For the text-containing cell, return its midpoint in (x, y) coordinate format. 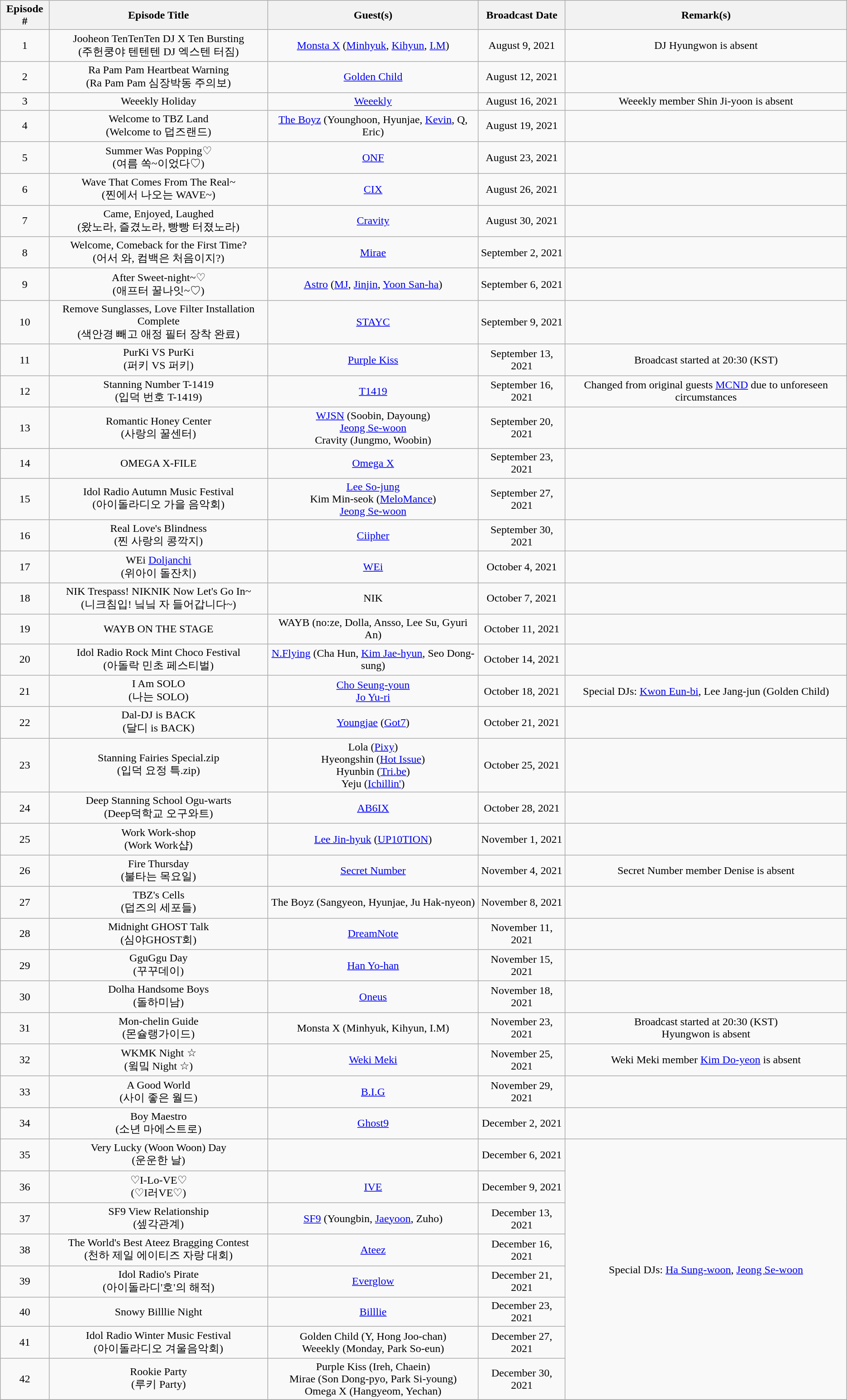
October 18, 2021 (522, 691)
9 (25, 284)
13 (25, 428)
Deep Stanning School Ogu-warts(Deep덕학교 오구와트) (158, 808)
Changed from original guests MCND due to unforeseen circumstances (706, 392)
Ghost9 (373, 1123)
12 (25, 392)
December 30, 2021 (522, 1379)
DJ Hyungwon is absent (706, 46)
Romantic Honey Center(사랑의 꿀센터) (158, 428)
Ciipher (373, 535)
Welcome to TBZ Land(Welcome to 덥즈랜드) (158, 126)
November 25, 2021 (522, 1060)
5 (25, 158)
27 (25, 902)
After Sweet-night~♡(애프터 꿀나잇~♡) (158, 284)
23 (25, 765)
A Good World(사이 좋은 월드) (158, 1092)
November 29, 2021 (522, 1092)
7 (25, 221)
WEi Doljanchi(위아이 돌잔치) (158, 567)
Billlie (373, 1312)
Han Yo-han (373, 965)
PurKi VS PurKi(퍼키 VS 퍼키) (158, 360)
Weki Meki member Kim Do-yeon is absent (706, 1060)
October 25, 2021 (522, 765)
34 (25, 1123)
Purple Kiss (373, 360)
STAYC (373, 322)
October 7, 2021 (522, 598)
Boy Maestro(소년 마에스트로) (158, 1123)
August 23, 2021 (522, 158)
Special DJs: Ha Sung-woon, Jeong Se-woon (706, 1269)
Golden Child (373, 77)
December 6, 2021 (522, 1155)
Work Work-shop(Work Work샵) (158, 839)
Lee Jin-hyuk (UP10TION) (373, 839)
October 14, 2021 (522, 659)
IVE (373, 1187)
NIK (373, 598)
Midnight GHOST Talk(심야GHOST회) (158, 934)
Cho Seung-younJo Yu-ri (373, 691)
♡I-Lo-VE♡(♡I러VE♡) (158, 1187)
DreamNote (373, 934)
8 (25, 253)
September 20, 2021 (522, 428)
SF9 (Youngbin, Jaeyoon, Zuho) (373, 1218)
20 (25, 659)
November 1, 2021 (522, 839)
August 12, 2021 (522, 77)
December 27, 2021 (522, 1343)
Episode Title (158, 15)
25 (25, 839)
The Boyz (Sangyeon, Hyunjae, Ju Hak-nyeon) (373, 902)
22 (25, 722)
WKMK Night ☆(윜밐 Night ☆) (158, 1060)
Rookie Party(루키 Party) (158, 1379)
Everglow (373, 1281)
Came, Enjoyed, Laughed(왔노라, 즐겼노라, 빵빵 터졌노라) (158, 221)
Guest(s) (373, 15)
29 (25, 965)
4 (25, 126)
26 (25, 871)
Snowy Billlie Night (158, 1312)
September 9, 2021 (522, 322)
Weeekly Holiday (158, 101)
WAYB ON THE STAGE (158, 629)
November 18, 2021 (522, 997)
Weki Meki (373, 1060)
Idol Radio Autumn Music Festival(아이돌라디오 가을 음악회) (158, 499)
37 (25, 1218)
16 (25, 535)
Ra Pam Pam Heartbeat Warning(Ra Pam Pam 심장박동 주의보) (158, 77)
November 4, 2021 (522, 871)
WJSN (Soobin, Dayoung)Jeong Se-woonCravity (Jungmo, Woobin) (373, 428)
38 (25, 1250)
ONF (373, 158)
August 26, 2021 (522, 190)
December 23, 2021 (522, 1312)
Very Lucky (Woon Woon) Day(운운한 날) (158, 1155)
OMEGA X-FILE (158, 463)
40 (25, 1312)
Weeekly member Shin Ji-yoon is absent (706, 101)
42 (25, 1379)
Purple Kiss (Ireh, Chaein)Mirae (Son Dong-pyo, Park Si-young)Omega X (Hangyeom, Yechan) (373, 1379)
3 (25, 101)
Broadcast Date (522, 15)
Special DJs: Kwon Eun-bi, Lee Jang-jun (Golden Child) (706, 691)
Lee So-jungKim Min-seok (MeloMance)Jeong Se-woon (373, 499)
The Boyz (Younghoon, Hyunjae, Kevin, Q, Eric) (373, 126)
18 (25, 598)
December 13, 2021 (522, 1218)
B.I.G (373, 1092)
August 30, 2021 (522, 221)
Secret Number (373, 871)
September 23, 2021 (522, 463)
Remove Sunglasses, Love Filter Installation Complete(색안경 빼고 애정 필터 장착 완료) (158, 322)
September 13, 2021 (522, 360)
SF9 View Relationship(셒각관계) (158, 1218)
Idol Radio's Pirate(아이돌라디'호'의 해적) (158, 1281)
Youngjae (Got7) (373, 722)
Stanning Fairies Special.zip(입덕 요정 특.zip) (158, 765)
November 15, 2021 (522, 965)
AB6IX (373, 808)
24 (25, 808)
Mon-chelin Guide(몬슐랭가이드) (158, 1028)
September 2, 2021 (522, 253)
Welcome, Comeback for the First Time?(어서 와, 컴백은 처음이지?) (158, 253)
Mirae (373, 253)
WEi (373, 567)
21 (25, 691)
November 8, 2021 (522, 902)
14 (25, 463)
Secret Number member Denise is absent (706, 871)
Fire Thursday(불타는 목요일) (158, 871)
Wave That Comes From The Real~(찐에서 나오는 WAVE~) (158, 190)
Real Love's Blindness(찐 사랑의 콩깍지) (158, 535)
September 16, 2021 (522, 392)
October 11, 2021 (522, 629)
Broadcast started at 20:30 (KST) (706, 360)
October 21, 2021 (522, 722)
Idol Radio Winter Music Festival(아이돌라디오 겨울음악회) (158, 1343)
1 (25, 46)
December 9, 2021 (522, 1187)
Golden Child (Y, Hong Joo-chan)Weeekly (Monday, Park So-eun) (373, 1343)
December 21, 2021 (522, 1281)
Remark(s) (706, 15)
September 6, 2021 (522, 284)
30 (25, 997)
December 16, 2021 (522, 1250)
Oneus (373, 997)
NIK Trespass! NIKNIK Now Let's Go In~(니크침입! 닠닠 자 들어갑니다~) (158, 598)
Jooheon TenTenTen DJ X Ten Bursting(주헌쿵야 텐텐텐 DJ 엑스텐 터짐) (158, 46)
28 (25, 934)
TBZ's Cells(덥즈의 세포들) (158, 902)
October 28, 2021 (522, 808)
August 9, 2021 (522, 46)
Stanning Number T-1419(입덕 번호 T-1419) (158, 392)
The World's Best Ateez Bragging Contest(천하 제일 에이티즈 자랑 대회) (158, 1250)
39 (25, 1281)
10 (25, 322)
2 (25, 77)
41 (25, 1343)
Astro (MJ, Jinjin, Yoon San-ha) (373, 284)
Dolha Handsome Boys(돌하미남) (158, 997)
17 (25, 567)
Weeekly (373, 101)
Idol Radio Rock Mint Choco Festival(아돌락 민초 페스티벌) (158, 659)
31 (25, 1028)
T1419 (373, 392)
32 (25, 1060)
15 (25, 499)
October 4, 2021 (522, 567)
CIX (373, 190)
Broadcast started at 20:30 (KST)Hyungwon is absent (706, 1028)
Dal-DJ is BACK(달디 is BACK) (158, 722)
Ateez (373, 1250)
6 (25, 190)
September 30, 2021 (522, 535)
WAYB (no:ze, Dolla, Ansso, Lee Su, Gyuri An) (373, 629)
November 11, 2021 (522, 934)
Lola (Pixy)Hyeongshin (Hot Issue)Hyunbin (Tri.be)Yeju (Ichillin') (373, 765)
I Am SOLO(나는 SOLO) (158, 691)
33 (25, 1092)
35 (25, 1155)
September 27, 2021 (522, 499)
GguGgu Day(꾸꾸데이) (158, 965)
N.Flying (Cha Hun, Kim Jae-hyun, Seo Dong-sung) (373, 659)
December 2, 2021 (522, 1123)
Omega X (373, 463)
August 19, 2021 (522, 126)
19 (25, 629)
36 (25, 1187)
November 23, 2021 (522, 1028)
11 (25, 360)
Episode # (25, 15)
Cravity (373, 221)
Summer Was Popping♡(여름 쏙~이었다♡) (158, 158)
August 16, 2021 (522, 101)
